For the text-containing cell, return its midpoint in [x, y] coordinate format. 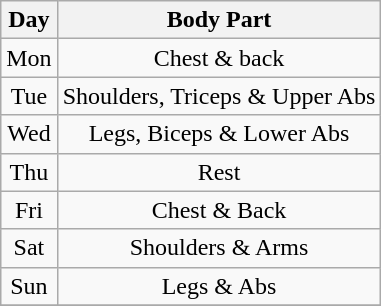
Body Part [219, 20]
Shoulders & Arms [219, 248]
Day [29, 20]
Sun [29, 286]
Legs, Biceps & Lower Abs [219, 134]
Rest [219, 172]
Legs & Abs [219, 286]
Fri [29, 210]
Thu [29, 172]
Chest & Back [219, 210]
Tue [29, 96]
Chest & back [219, 58]
Shoulders, Triceps & Upper Abs [219, 96]
Sat [29, 248]
Wed [29, 134]
Mon [29, 58]
